Return [x, y] of the center of cell containing provided text 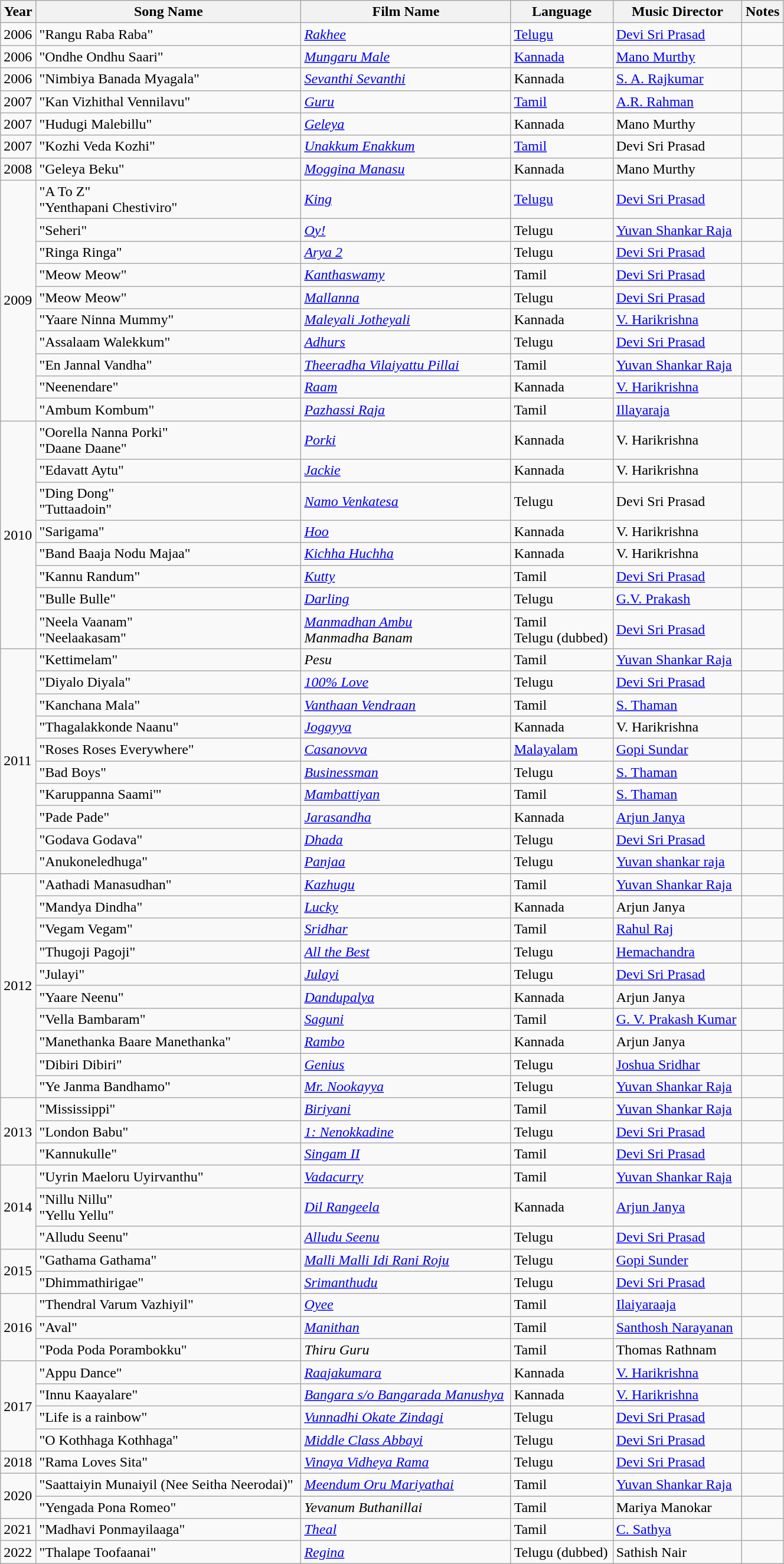
"Life is a rainbow" [169, 1417]
"Julayi" [169, 974]
"Kanchana Mala" [169, 704]
Yuvan shankar raja [678, 862]
"Thendral Varum Vazhiyil" [169, 1305]
Rahul Raj [678, 929]
Vinaya Vidheya Rama [406, 1462]
"Mandya Dindha" [169, 907]
"Dhimmathirigae" [169, 1282]
"Bulle Bulle" [169, 599]
Namo Venkatesa [406, 501]
Song Name [169, 12]
Regina [406, 1552]
Sevanthi Sevanthi [406, 79]
Maleyali Jotheyali [406, 320]
"Aval" [169, 1327]
Hoo [406, 531]
Manmadhan Ambu Manmadha Banam [406, 629]
"En Jannal Vandha" [169, 365]
Pesu [406, 659]
Film Name [406, 12]
Guru [406, 102]
Dhada [406, 840]
"Gathama Gathama" [169, 1260]
Kazhugu [406, 884]
Adhurs [406, 342]
Meendum Oru Mariyathai [406, 1485]
Music Director [678, 12]
Yevanum Buthanillai [406, 1507]
"Bad Boys" [169, 772]
Julayi [406, 974]
Oy! [406, 230]
"Kan Vizhithal Vennilavu" [169, 102]
"Kozhi Veda Kozhi" [169, 146]
"Assalaam Walekkum" [169, 342]
Joshua Sridhar [678, 1065]
"Thugoji Pagoji" [169, 952]
"Neela Vaanam""Neelaakasam" [169, 629]
Businessman [406, 772]
Malayalam [562, 750]
King [406, 200]
Thomas Rathnam [678, 1350]
"Thalape Toofaanai" [169, 1552]
"Nimbiya Banada Myagala" [169, 79]
"Geleya Beku" [169, 169]
"Rangu Raba Raba" [169, 34]
Arya 2 [406, 252]
2014 [18, 1207]
Raam [406, 387]
"Uyrin Maeloru Uyirvanthu" [169, 1177]
"A To Z""Yenthapani Chestiviro" [169, 200]
Manithan [406, 1327]
2011 [18, 760]
"Aathadi Manasudhan" [169, 884]
"London Babu" [169, 1132]
2009 [18, 301]
Alludu Seenu [406, 1238]
Mungaru Male [406, 57]
Bangara s/o Bangarada Manushya [406, 1395]
2012 [18, 986]
2008 [18, 169]
"Innu Kaayalare" [169, 1395]
"Rama Loves Sita" [169, 1462]
2022 [18, 1552]
Kanthaswamy [406, 275]
"Ringa Ringa" [169, 252]
All the Best [406, 952]
2017 [18, 1406]
Srimanthudu [406, 1282]
Raajakumara [406, 1372]
Dil Rangeela [406, 1207]
"Yaare Ninna Mummy" [169, 320]
Sridhar [406, 929]
Vanthaan Vendraan [406, 704]
TamilTelugu (dubbed) [562, 629]
Theeradha Vilaiyattu Pillai [406, 365]
Sathish Nair [678, 1552]
G.V. Prakash [678, 599]
"Thagalakkonde Naanu" [169, 727]
"Godava Godava" [169, 840]
"Madhavi Ponmayilaaga" [169, 1530]
"Ondhe Ondhu Saari" [169, 57]
"Ambum Kombum" [169, 410]
G. V. Prakash Kumar [678, 1019]
Dandupalya [406, 997]
2013 [18, 1132]
"Anukoneledhuga" [169, 862]
Mr. Nookayya [406, 1087]
Mallanna [406, 297]
"Roses Roses Everywhere" [169, 750]
Biriyani [406, 1109]
"O Kothhaga Kothhaga" [169, 1440]
Thiru Guru [406, 1350]
Jogayya [406, 727]
"Mississippi" [169, 1109]
Vadacurry [406, 1177]
Mariya Manokar [678, 1507]
Malli Malli Idi Rani Roju [406, 1260]
Singam II [406, 1154]
"Alludu Seenu" [169, 1238]
2010 [18, 535]
"Dibiri Dibiri" [169, 1065]
2020 [18, 1496]
"Seheri" [169, 230]
2016 [18, 1327]
Geleya [406, 124]
2021 [18, 1530]
Lucky [406, 907]
Panjaa [406, 862]
Santhosh Narayanan [678, 1327]
100% Love [406, 682]
"Kannu Randum" [169, 576]
"Ye Janma Bandhamo" [169, 1087]
Middle Class Abbayi [406, 1440]
Language [562, 12]
"Sarigama" [169, 531]
Telugu (dubbed) [562, 1552]
Rakhee [406, 34]
Jackie [406, 471]
Casanovva [406, 750]
2018 [18, 1462]
Ilaiyaraaja [678, 1305]
Unakkum Enakkum [406, 146]
Vunnadhi Okate Zindagi [406, 1417]
Gopi Sunder [678, 1260]
Kichha Huchha [406, 554]
"Yaare Neenu" [169, 997]
"Kannukulle" [169, 1154]
"Edavatt Aytu" [169, 471]
"Vella Bambaram" [169, 1019]
"Diyalo Diyala" [169, 682]
Rambo [406, 1041]
Illayaraja [678, 410]
2015 [18, 1271]
"Oorella Nanna Porki""Daane Daane" [169, 440]
Hemachandra [678, 952]
A.R. Rahman [678, 102]
"Vegam Vegam" [169, 929]
1: Nenokkadine [406, 1132]
"Manethanka Baare Manethanka" [169, 1041]
"Nillu Nillu""Yellu Yellu" [169, 1207]
"Yengada Pona Romeo" [169, 1507]
"Karuppanna Saami'" [169, 795]
Pazhassi Raja [406, 410]
Notes [763, 12]
Kutty [406, 576]
Year [18, 12]
C. Sathya [678, 1530]
"Saattaiyin Munaiyil (Nee Seitha Neerodai)" [169, 1485]
Mambattiyan [406, 795]
Moggina Manasu [406, 169]
S. A. Rajkumar [678, 79]
"Pade Pade" [169, 817]
"Poda Poda Porambokku" [169, 1350]
Theal [406, 1530]
"Band Baaja Nodu Majaa" [169, 554]
Genius [406, 1065]
"Neenendare" [169, 387]
Saguni [406, 1019]
Oyee [406, 1305]
"Hudugi Malebillu" [169, 124]
"Ding Dong""Tuttaadoin" [169, 501]
Darling [406, 599]
Porki [406, 440]
"Kettimelam" [169, 659]
Jarasandha [406, 817]
Gopi Sundar [678, 750]
"Appu Dance" [169, 1372]
